Determine the (x, y) coordinate at the center of the cell enclosing the given text.  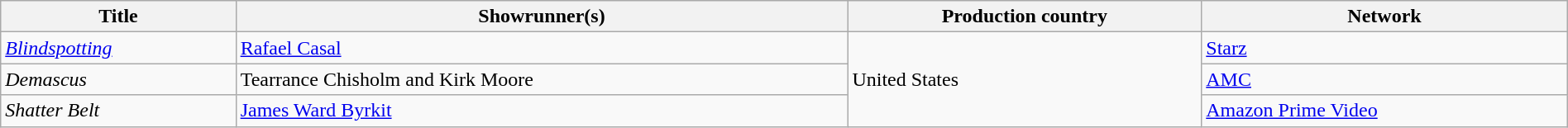
Blindspotting (118, 48)
Shatter Belt (118, 111)
United States (1025, 79)
Production country (1025, 17)
Title (118, 17)
AMC (1384, 79)
Tearrance Chisholm and Kirk Moore (542, 79)
Network (1384, 17)
Showrunner(s) (542, 17)
Rafael Casal (542, 48)
Amazon Prime Video (1384, 111)
Starz (1384, 48)
Demascus (118, 79)
James Ward Byrkit (542, 111)
